From the cell containing the given text, extract its center point as [x, y] coordinate. 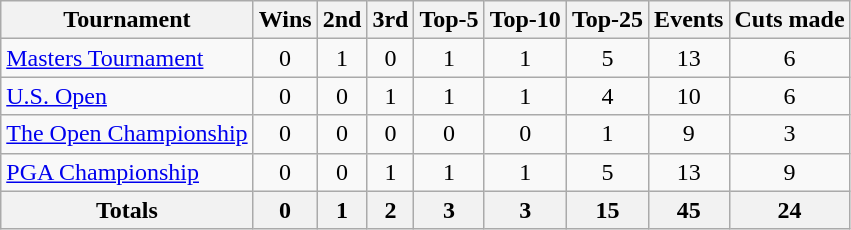
Top-10 [525, 20]
2 [390, 210]
Masters Tournament [127, 58]
24 [790, 210]
Tournament [127, 20]
45 [689, 210]
PGA Championship [127, 172]
Wins [285, 20]
Cuts made [790, 20]
Top-25 [607, 20]
Events [689, 20]
15 [607, 210]
Totals [127, 210]
Top-5 [449, 20]
2nd [342, 20]
10 [689, 96]
3rd [390, 20]
The Open Championship [127, 134]
4 [607, 96]
U.S. Open [127, 96]
